Search for the cell housing the specified text and yield its [x, y] center coordinate. 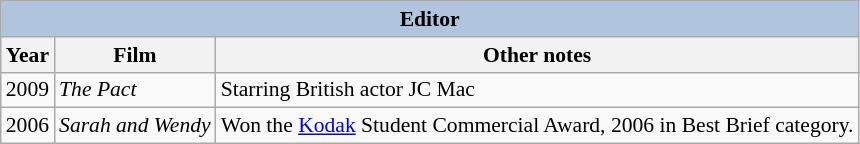
Year [28, 55]
Sarah and Wendy [135, 126]
The Pact [135, 90]
2006 [28, 126]
Starring British actor JC Mac [538, 90]
Other notes [538, 55]
Editor [430, 19]
2009 [28, 90]
Won the Kodak Student Commercial Award, 2006 in Best Brief category. [538, 126]
Film [135, 55]
